Identify which cell holds the provided text, then report its (X, Y) central coordinate. 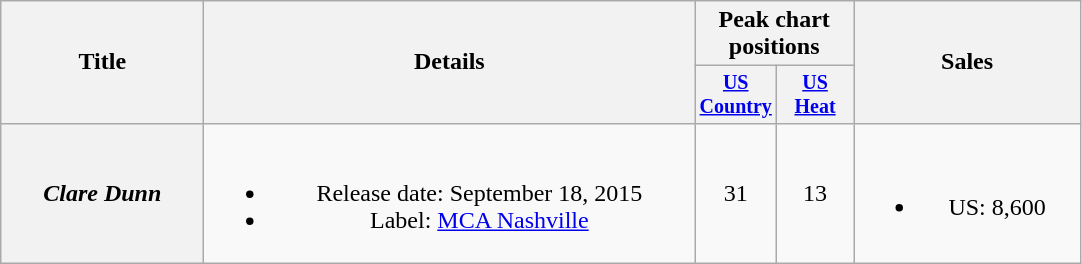
US Heat (816, 94)
Title (102, 62)
Clare Dunn (102, 193)
Details (450, 62)
US Country (736, 94)
Sales (968, 62)
13 (816, 193)
Peak chartpositions (774, 34)
Release date: September 18, 2015Label: MCA Nashville (450, 193)
US: 8,600 (968, 193)
31 (736, 193)
